Capture the cell that displays the provided text and extract its [x, y] central coordinate. 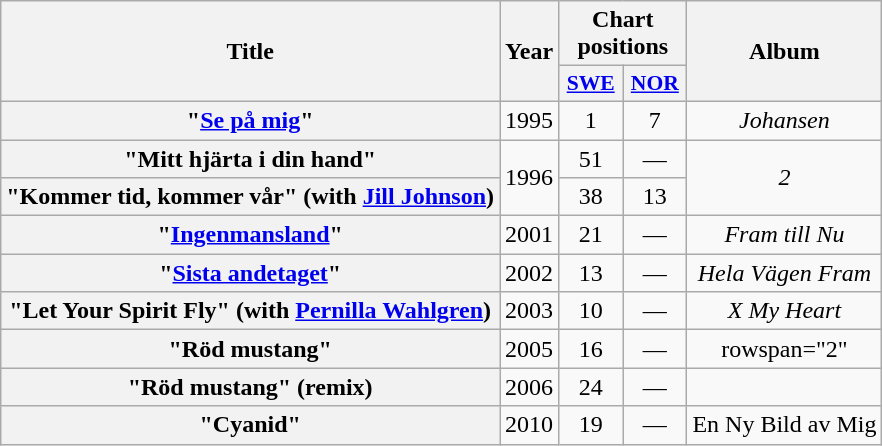
"Se på mig" [250, 120]
51 [591, 159]
"Sista andetaget" [250, 273]
24 [591, 387]
38 [591, 197]
10 [591, 311]
1996 [530, 178]
NOR [655, 84]
1 [591, 120]
7 [655, 120]
"Kommer tid, kommer vår" (with Jill Johnson) [250, 197]
19 [591, 425]
2010 [530, 425]
2 [784, 178]
Year [530, 52]
"Röd mustang" (remix) [250, 387]
Album [784, 52]
"Ingenmansland" [250, 235]
16 [591, 349]
X My Heart [784, 311]
Fram till Nu [784, 235]
SWE [591, 84]
21 [591, 235]
Hela Vägen Fram [784, 273]
"Mitt hjärta i din hand" [250, 159]
"Röd mustang" [250, 349]
2005 [530, 349]
"Let Your Spirit Fly" (with Pernilla Wahlgren) [250, 311]
2003 [530, 311]
Johansen [784, 120]
2002 [530, 273]
1995 [530, 120]
rowspan="2" [784, 349]
"Cyanid" [250, 425]
Chart positions [623, 34]
En Ny Bild av Mig [784, 425]
Title [250, 52]
2006 [530, 387]
2001 [530, 235]
